Extract the (x, y) coordinate from the center of the cell holding the provided text.  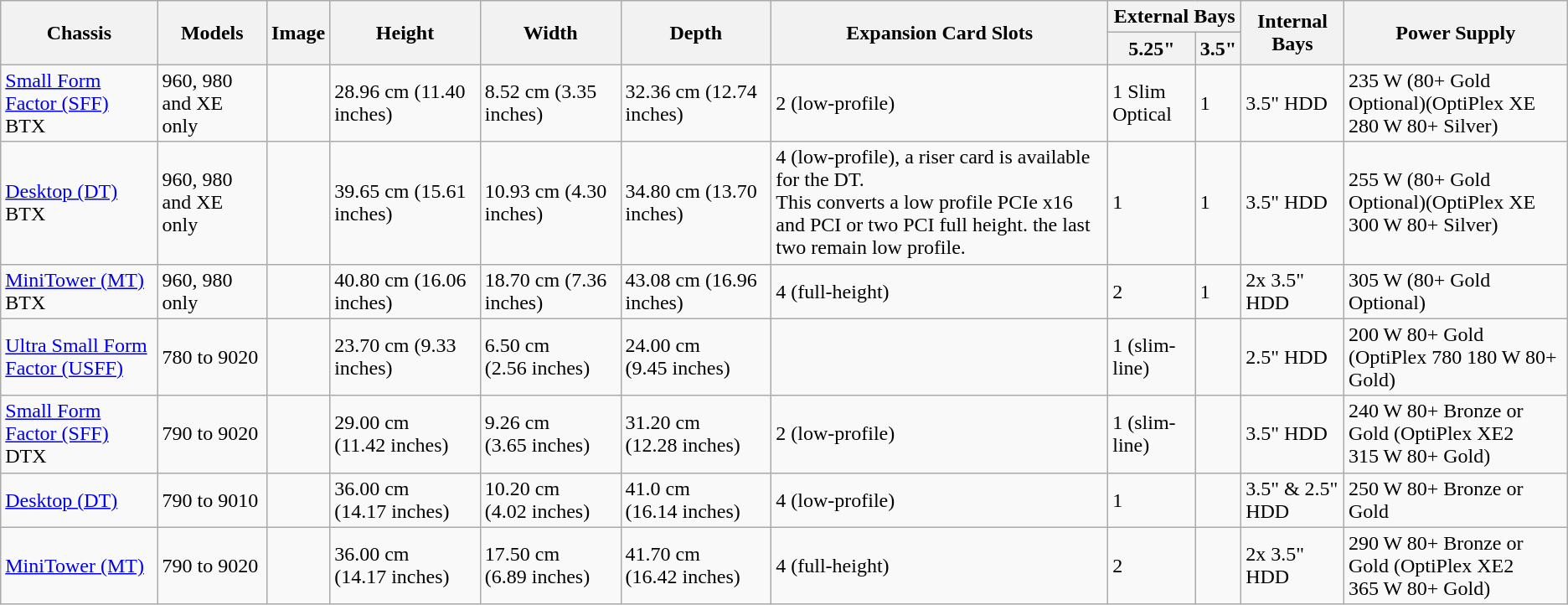
40.80 cm (16.06 inches) (405, 292)
17.50 cm (6.89 inches) (550, 566)
Desktop (DT) (79, 499)
Ultra Small Form Factor (USFF) (79, 357)
Expansion Card Slots (940, 33)
Small Form Factor (SFF) BTX (79, 103)
290 W 80+ Bronze or Gold (OptiPlex XE2 365 W 80+ Gold) (1456, 566)
29.00 cm (11.42 inches) (405, 434)
4 (low-profile) (940, 499)
39.65 cm (15.61 inches) (405, 203)
200 W 80+ Gold (OptiPlex 780 180 W 80+ Gold) (1456, 357)
MiniTower (MT) BTX (79, 292)
MiniTower (MT) (79, 566)
235 W (80+ Gold Optional)(OptiPlex XE 280 W 80+ Silver) (1456, 103)
2.5" HDD (1293, 357)
Models (213, 33)
34.80 cm (13.70 inches) (696, 203)
790 to 9010 (213, 499)
305 W (80+ Gold Optional) (1456, 292)
250 W 80+ Bronze or Gold (1456, 499)
10.20 cm (4.02 inches) (550, 499)
Width (550, 33)
8.52 cm (3.35 inches) (550, 103)
3.5" & 2.5" HDD (1293, 499)
18.70 cm (7.36 inches) (550, 292)
23.70 cm (9.33 inches) (405, 357)
780 to 9020 (213, 357)
Chassis (79, 33)
Desktop (DT) BTX (79, 203)
External Bays (1174, 17)
9.26 cm (3.65 inches) (550, 434)
Internal Bays (1293, 33)
Depth (696, 33)
10.93 cm (4.30 inches) (550, 203)
41.70 cm (16.42 inches) (696, 566)
255 W (80+ Gold Optional)(OptiPlex XE 300 W 80+ Silver) (1456, 203)
41.0 cm (16.14 inches) (696, 499)
32.36 cm (12.74 inches) (696, 103)
5.25" (1152, 49)
28.96 cm (11.40 inches) (405, 103)
Power Supply (1456, 33)
31.20 cm (12.28 inches) (696, 434)
1 Slim Optical (1152, 103)
6.50 cm (2.56 inches) (550, 357)
43.08 cm (16.96 inches) (696, 292)
3.5" (1218, 49)
Height (405, 33)
240 W 80+ Bronze or Gold (OptiPlex XE2 315 W 80+ Gold) (1456, 434)
Image (298, 33)
Small Form Factor (SFF) DTX (79, 434)
24.00 cm (9.45 inches) (696, 357)
960, 980 only (213, 292)
